Return (x, y) of the center of cell containing provided text 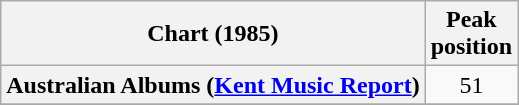
51 (471, 85)
Chart (1985) (213, 34)
Peakposition (471, 34)
Australian Albums (Kent Music Report) (213, 85)
